Locate the cell with the specified text and output its [X, Y] center coordinate. 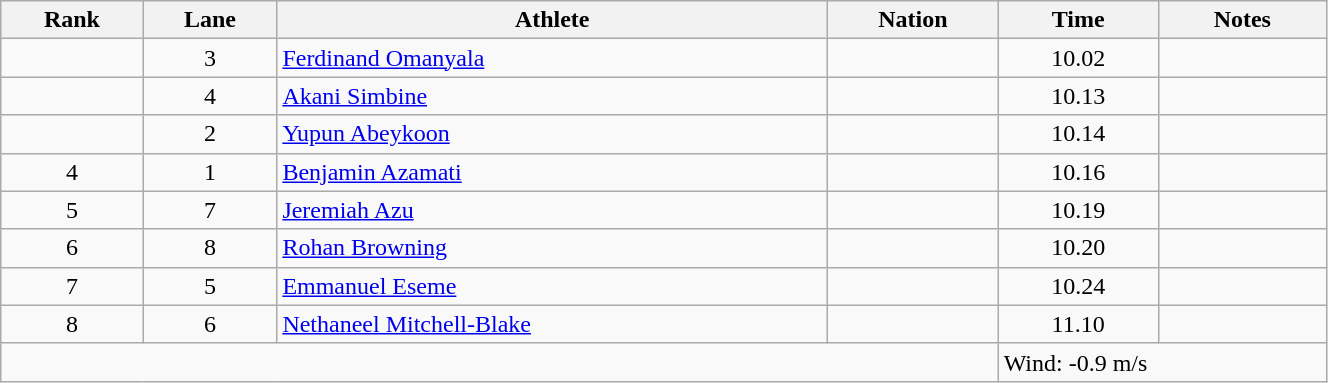
Ferdinand Omanyala [552, 58]
Rank [72, 20]
Nation [914, 20]
10.02 [1078, 58]
10.13 [1078, 96]
Wind: -0.9 m/s [1162, 362]
Rohan Browning [552, 248]
Notes [1242, 20]
10.16 [1078, 172]
Athlete [552, 20]
Jeremiah Azu [552, 210]
10.19 [1078, 210]
1 [210, 172]
11.10 [1078, 324]
10.20 [1078, 248]
2 [210, 134]
Benjamin Azamati [552, 172]
Emmanuel Eseme [552, 286]
Nethaneel Mitchell-Blake [552, 324]
10.24 [1078, 286]
Lane [210, 20]
Akani Simbine [552, 96]
Time [1078, 20]
Yupun Abeykoon [552, 134]
10.14 [1078, 134]
3 [210, 58]
